Find where the given text appears and provide that cell's center as [x, y] coordinate. 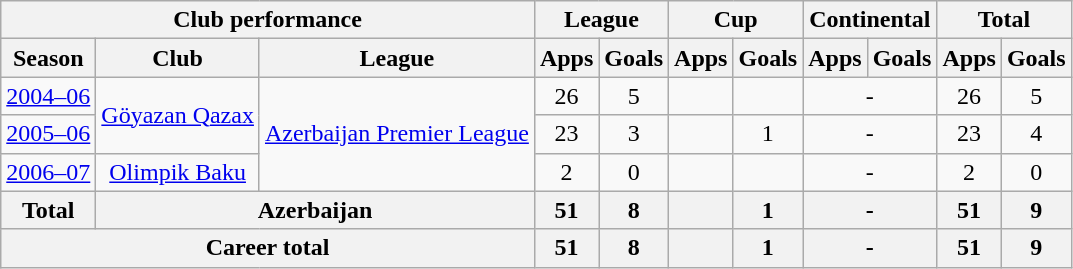
Azerbaijan Premier League [396, 134]
Club [178, 58]
Season [48, 58]
Continental [870, 20]
Olimpik Baku [178, 172]
2006–07 [48, 172]
3 [634, 134]
4 [1036, 134]
Club performance [268, 20]
Career total [268, 248]
Cup [736, 20]
2004–06 [48, 96]
Azerbaijan [316, 210]
2005–06 [48, 134]
Göyazan Qazax [178, 115]
